Detect which cell encompasses the target text, then output its (X, Y) center coordinate. 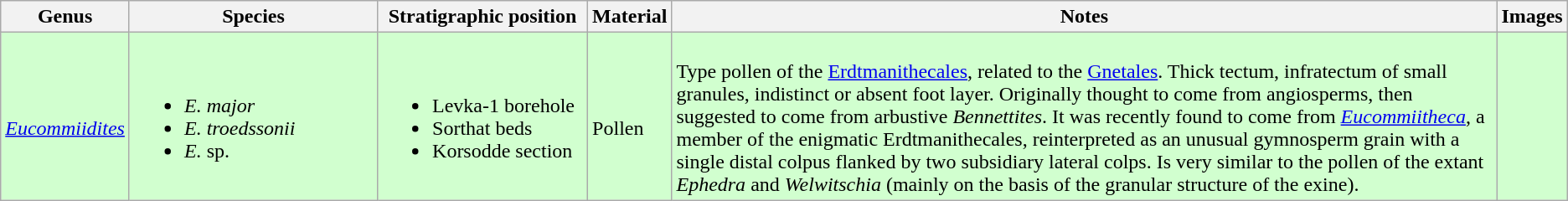
Notes (1084, 17)
E. majorE. troedssoniiE. sp. (253, 116)
Genus (65, 17)
Levka-1 boreholeSorthat bedsKorsodde section (482, 116)
Pollen (630, 116)
Eucommiidites (65, 116)
Stratigraphic position (482, 17)
Species (253, 17)
Material (630, 17)
Images (1532, 17)
